Return (X, Y) of the center of cell containing provided text 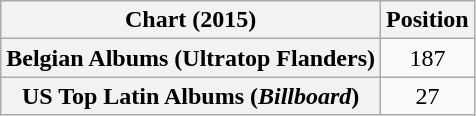
Belgian Albums (Ultratop Flanders) (191, 58)
187 (428, 58)
US Top Latin Albums (Billboard) (191, 96)
Position (428, 20)
27 (428, 96)
Chart (2015) (191, 20)
